Return the [X, Y] coordinate for the center point of the cell that contains the specified text.  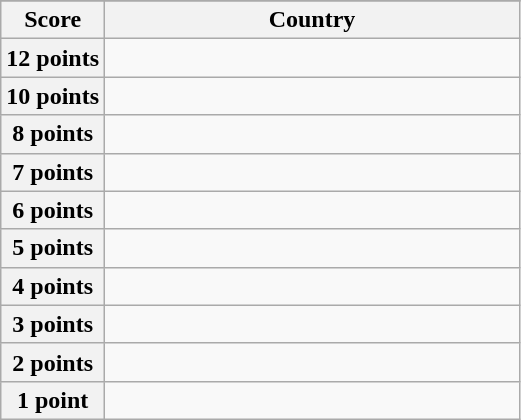
3 points [53, 324]
7 points [53, 172]
5 points [53, 248]
6 points [53, 210]
10 points [53, 96]
8 points [53, 134]
Country [312, 20]
12 points [53, 58]
2 points [53, 362]
1 point [53, 400]
Score [53, 20]
4 points [53, 286]
